Identify which cell holds the provided text, then report its (x, y) central coordinate. 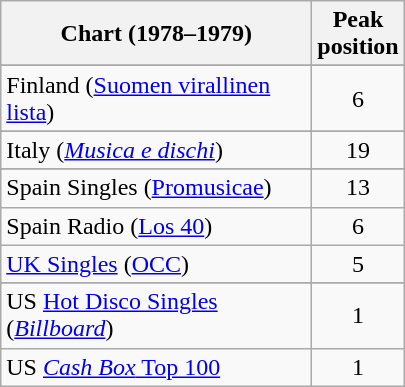
19 (358, 150)
Spain Singles (Promusicae) (156, 188)
13 (358, 188)
US Hot Disco Singles (Billboard) (156, 316)
Italy (Musica e dischi) (156, 150)
Spain Radio (Los 40) (156, 226)
Peakposition (358, 34)
Finland (Suomen virallinen lista) (156, 98)
US Cash Box Top 100 (156, 367)
UK Singles (OCC) (156, 264)
5 (358, 264)
Chart (1978–1979) (156, 34)
